Scan for the cell matching the given text and deliver its (X, Y) coordinate at center. 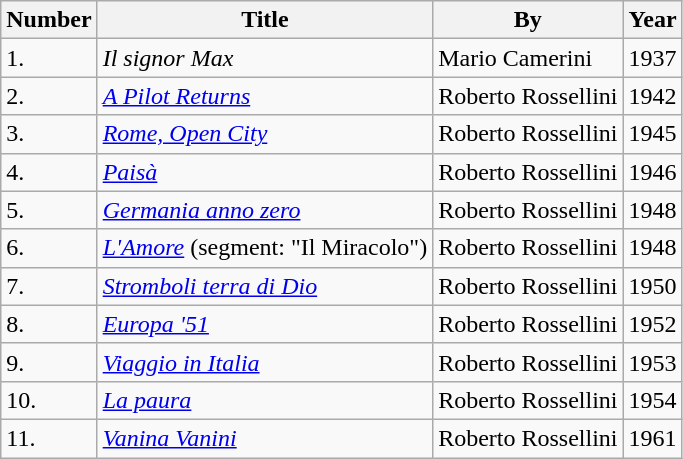
7. (49, 286)
1961 (652, 438)
Viaggio in Italia (265, 362)
8. (49, 324)
11. (49, 438)
1953 (652, 362)
1945 (652, 134)
9. (49, 362)
1946 (652, 172)
4. (49, 172)
Vanina Vanini (265, 438)
1. (49, 58)
10. (49, 400)
Title (265, 20)
La paura (265, 400)
5. (49, 210)
3. (49, 134)
A Pilot Returns (265, 96)
1950 (652, 286)
Stromboli terra di Dio (265, 286)
Rome, Open City (265, 134)
2. (49, 96)
Number (49, 20)
Mario Camerini (528, 58)
1952 (652, 324)
Paisà (265, 172)
1937 (652, 58)
Europa '51 (265, 324)
1954 (652, 400)
Germania anno zero (265, 210)
L'Amore (segment: "Il Miracolo") (265, 248)
By (528, 20)
Il signor Max (265, 58)
6. (49, 248)
1942 (652, 96)
Year (652, 20)
